Search for the cell housing the specified text and yield its (X, Y) center coordinate. 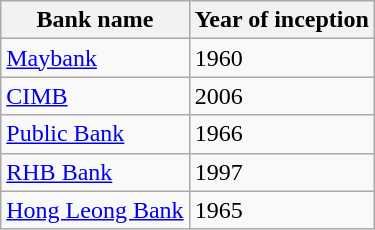
1966 (282, 134)
1965 (282, 210)
Public Bank (95, 134)
Bank name (95, 20)
1960 (282, 58)
1997 (282, 172)
RHB Bank (95, 172)
2006 (282, 96)
Year of inception (282, 20)
Hong Leong Bank (95, 210)
Maybank (95, 58)
CIMB (95, 96)
